From the cell containing the given text, extract its center point as [x, y] coordinate. 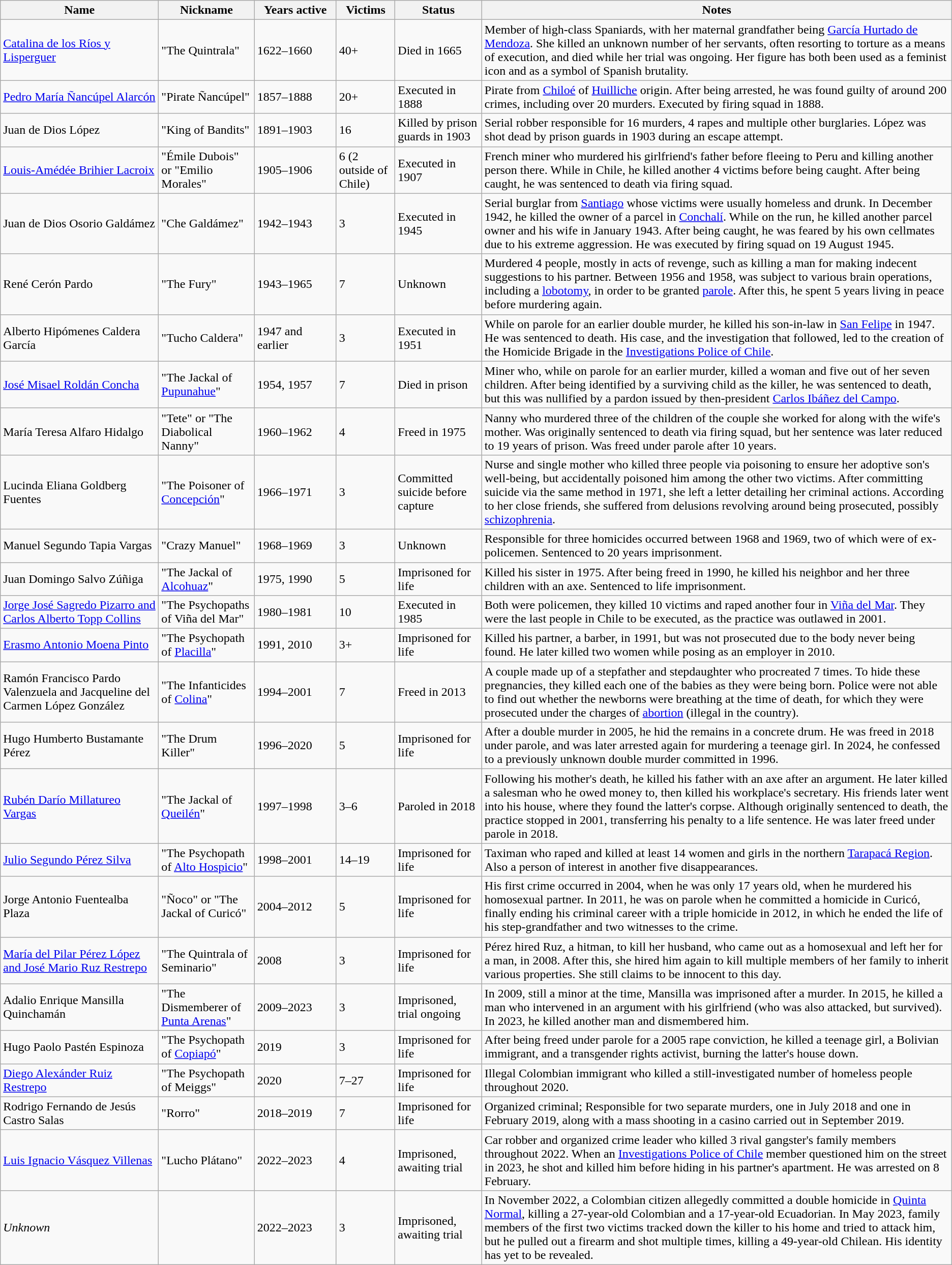
Years active [295, 10]
Alberto Hipómenes Caldera García [79, 338]
Name [79, 10]
José Misael Roldán Concha [79, 385]
Notes [717, 10]
1857–1888 [295, 97]
Jorge José Sagredo Pizarro and Carlos Alberto Topp Collins [79, 612]
1960–1962 [295, 431]
"Crazy Manuel" [206, 545]
"The Quintrala of Seminario" [206, 960]
Illegal Colombian immigrant who killed a still-investigated number of homeless people throughout 2020. [717, 1080]
Paroled in 2018 [438, 806]
1996–2020 [295, 746]
Jorge Antonio Fuentealba Plaza [79, 906]
"Che Galdámez" [206, 224]
2009–2023 [295, 1007]
"The Jackal of Alcohuaz" [206, 579]
1943–1965 [295, 284]
"The Psychopath of Alto Hospicio" [206, 860]
Hugo Paolo Pastén Espinoza [79, 1047]
"Émile Dubois" or "Emilio Morales" [206, 170]
"Tete" or "The Diabolical Nanny" [206, 431]
María del Pilar Pérez López and José Mario Ruz Restrepo [79, 960]
"Tucho Caldera" [206, 338]
"The Psychopath of Copiapó" [206, 1047]
1942–1943 [295, 224]
1980–1981 [295, 612]
Rodrigo Fernando de Jesús Castro Salas [79, 1113]
Executed in 1888 [438, 97]
"The Jackal of Queilén" [206, 806]
2018–2019 [295, 1113]
40+ [366, 50]
"The Quintrala" [206, 50]
Committed suicide before capture [438, 492]
1905–1906 [295, 170]
Louis-Amédée Brihier Lacroix [79, 170]
"The Psychopaths of Viña del Mar" [206, 612]
14–19 [366, 860]
3+ [366, 645]
1991, 2010 [295, 645]
16 [366, 130]
"The Dismemberer of Punta Arenas" [206, 1007]
Adalio Enrique Mansilla Quinchamán [79, 1007]
Taximan who raped and killed at least 14 women and girls in the northern Tarapacá Region. Also a person of interest in another five disappearances. [717, 860]
Responsible for three homicides occurred between 1968 and 1969, two of which were of ex-policemen. Sentenced to 20 years imprisonment. [717, 545]
"Ñoco" or "The Jackal of Curicó" [206, 906]
2020 [295, 1080]
Juan Domingo Salvo Zúñiga [79, 579]
"The Jackal of Pupunahue" [206, 385]
Diego Alexánder Ruiz Restrepo [79, 1080]
"The Fury" [206, 284]
2019 [295, 1047]
Status [438, 10]
20+ [366, 97]
10 [366, 612]
Pedro María Ñancúpel Alarcón [79, 97]
Manuel Segundo Tapia Vargas [79, 545]
Juan de Dios Osorio Galdámez [79, 224]
"The Drum Killer" [206, 746]
Juan de Dios López [79, 130]
Imprisoned, trial ongoing [438, 1007]
"Pirate Ñancúpel" [206, 97]
1947 and earlier [295, 338]
7–27 [366, 1080]
1954, 1957 [295, 385]
Executed in 1951 [438, 338]
Executed in 1907 [438, 170]
Erasmo Antonio Moena Pinto [79, 645]
"Lucho Plátano" [206, 1160]
Julio Segundo Pérez Silva [79, 860]
"The Infanticides of Colina" [206, 692]
1997–1998 [295, 806]
Freed in 1975 [438, 431]
Nickname [206, 10]
René Cerón Pardo [79, 284]
1998–2001 [295, 860]
Executed in 1945 [438, 224]
1968–1969 [295, 545]
Died in 1665 [438, 50]
2004–2012 [295, 906]
2008 [295, 960]
Luis Ignacio Vásquez Villenas [79, 1160]
1994–2001 [295, 692]
Hugo Humberto Bustamante Pérez [79, 746]
1622–1660 [295, 50]
Lucinda Eliana Goldberg Fuentes [79, 492]
Killed his sister in 1975. After being freed in 1990, he killed his neighbor and her three children with an axe. Sentenced to life imprisonment. [717, 579]
1966–1971 [295, 492]
1891–1903 [295, 130]
Killed by prison guards in 1903 [438, 130]
Ramón Francisco Pardo Valenzuela and Jacqueline del Carmen López González [79, 692]
Victims [366, 10]
Died in prison [438, 385]
Freed in 2013 [438, 692]
"The Psychopath of Meiggs" [206, 1080]
1975, 1990 [295, 579]
"King of Bandits" [206, 130]
3–6 [366, 806]
Catalina de los Ríos y Lisperguer [79, 50]
Executed in 1985 [438, 612]
"The Poisoner of Concepción" [206, 492]
6 (2 outside of Chile) [366, 170]
Rubén Darío Millatureo Vargas [79, 806]
"Rorro" [206, 1113]
"The Psychopath of Placilla" [206, 645]
María Teresa Alfaro Hidalgo [79, 431]
